For the text-containing cell, return its midpoint in (x, y) coordinate format. 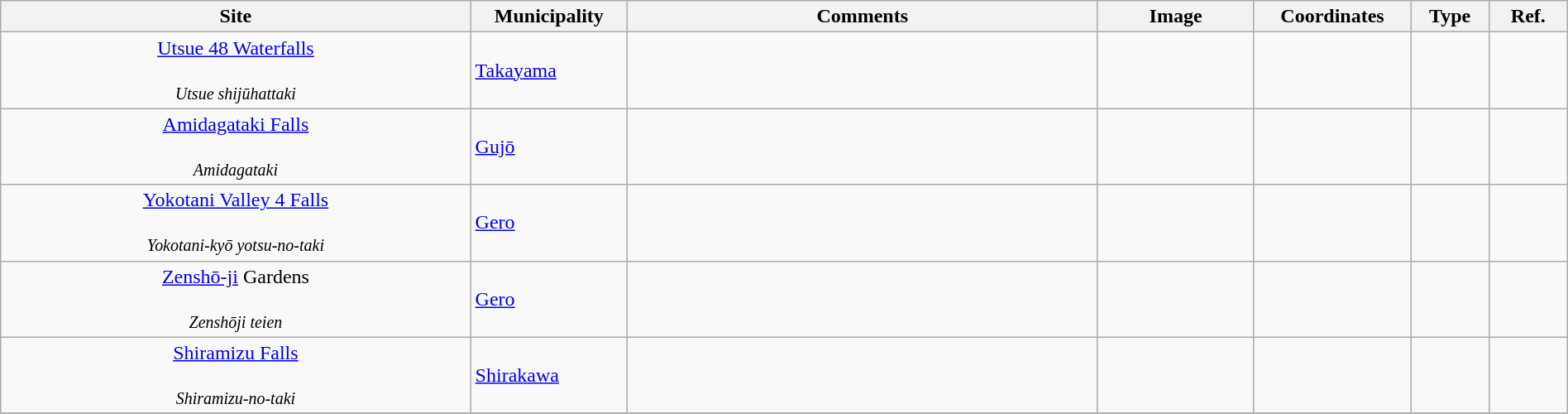
Zenshō-ji GardensZenshōji teien (236, 299)
Ref. (1528, 17)
Comments (863, 17)
Site (236, 17)
Coordinates (1331, 17)
Shiramizu FallsShiramizu-no-taki (236, 375)
Takayama (549, 70)
Municipality (549, 17)
Yokotani Valley 4 FallsYokotani-kyō yotsu-no-taki (236, 223)
Gujō (549, 147)
Utsue 48 WaterfallsUtsue shijūhattaki (236, 70)
Amidagataki FallsAmidagataki (236, 147)
Image (1176, 17)
Type (1451, 17)
Shirakawa (549, 375)
